Scan for the cell matching the given text and deliver its [X, Y] coordinate at center. 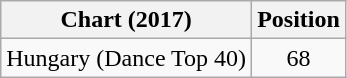
68 [299, 58]
Position [299, 20]
Chart (2017) [126, 20]
Hungary (Dance Top 40) [126, 58]
